Search for the cell housing the specified text and yield its (X, Y) center coordinate. 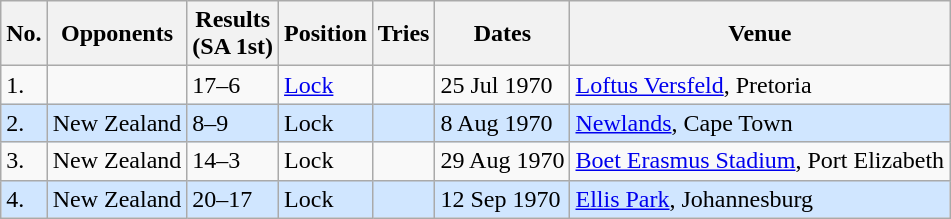
12 Sep 1970 (502, 199)
29 Aug 1970 (502, 161)
8–9 (233, 123)
20–17 (233, 199)
No. (24, 34)
Boet Erasmus Stadium, Port Elizabeth (760, 161)
Venue (760, 34)
Dates (502, 34)
25 Jul 1970 (502, 85)
4. (24, 199)
Newlands, Cape Town (760, 123)
Position (326, 34)
14–3 (233, 161)
Tries (404, 34)
17–6 (233, 85)
2. (24, 123)
1. (24, 85)
Loftus Versfeld, Pretoria (760, 85)
8 Aug 1970 (502, 123)
Results(SA 1st) (233, 34)
Ellis Park, Johannesburg (760, 199)
Opponents (117, 34)
3. (24, 161)
